Locate the cell with the specified text and output its [x, y] center coordinate. 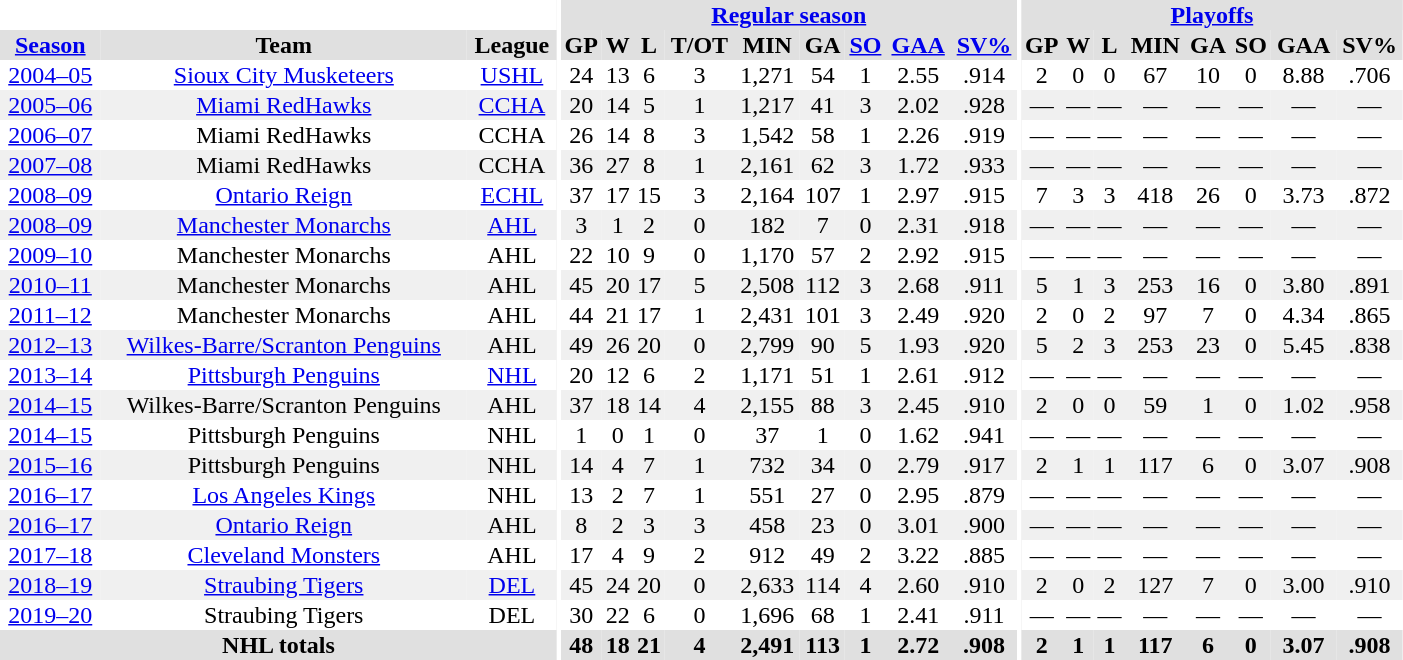
.865 [1370, 315]
1,170 [767, 255]
101 [822, 315]
51 [822, 375]
58 [822, 135]
112 [822, 285]
League [512, 45]
1.72 [918, 165]
.900 [984, 525]
97 [1155, 315]
Team [284, 45]
2.02 [918, 105]
.919 [984, 135]
1,271 [767, 75]
2007–08 [50, 165]
1.93 [918, 345]
88 [822, 405]
.706 [1370, 75]
2017–18 [50, 555]
2.41 [918, 615]
57 [822, 255]
16 [1208, 285]
2.68 [918, 285]
2,491 [767, 645]
182 [767, 225]
2011–12 [50, 315]
3.22 [918, 555]
67 [1155, 75]
551 [767, 495]
1,217 [767, 105]
1.62 [918, 435]
NHL totals [278, 645]
.872 [1370, 195]
2006–07 [50, 135]
3.80 [1304, 285]
2009–10 [50, 255]
8.88 [1304, 75]
2,431 [767, 315]
2.31 [918, 225]
912 [767, 555]
2.97 [918, 195]
2015–16 [50, 465]
T/OT [700, 45]
Sioux City Musketeers [284, 75]
2.45 [918, 405]
59 [1155, 405]
90 [822, 345]
3.73 [1304, 195]
.885 [984, 555]
41 [822, 105]
113 [822, 645]
.933 [984, 165]
USHL [512, 75]
2,161 [767, 165]
Playoffs [1212, 15]
.928 [984, 105]
ECHL [512, 195]
107 [822, 195]
Los Angeles Kings [284, 495]
44 [581, 315]
2.61 [918, 375]
2.72 [918, 645]
1,171 [767, 375]
2,508 [767, 285]
54 [822, 75]
2018–19 [50, 585]
34 [822, 465]
.918 [984, 225]
2019–20 [50, 615]
458 [767, 525]
2.95 [918, 495]
2010–11 [50, 285]
.958 [1370, 405]
2,633 [767, 585]
30 [581, 615]
2,799 [767, 345]
2005–06 [50, 105]
4.34 [1304, 315]
12 [618, 375]
2.92 [918, 255]
1,542 [767, 135]
.941 [984, 435]
Regular season [788, 15]
2004–05 [50, 75]
2,164 [767, 195]
.891 [1370, 285]
.912 [984, 375]
2.55 [918, 75]
2.49 [918, 315]
3.00 [1304, 585]
62 [822, 165]
2.60 [918, 585]
36 [581, 165]
.879 [984, 495]
732 [767, 465]
Season [50, 45]
1,696 [767, 615]
Cleveland Monsters [284, 555]
48 [581, 645]
2012–13 [50, 345]
127 [1155, 585]
2.26 [918, 135]
5.45 [1304, 345]
418 [1155, 195]
3.01 [918, 525]
.917 [984, 465]
2013–14 [50, 375]
114 [822, 585]
2.79 [918, 465]
68 [822, 615]
1.02 [1304, 405]
.914 [984, 75]
15 [648, 195]
.838 [1370, 345]
2,155 [767, 405]
